From the cell containing the given text, extract its center point as [x, y] coordinate. 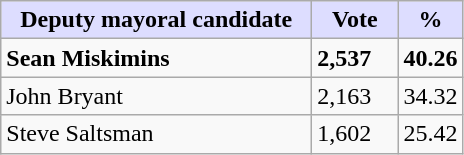
34.32 [430, 96]
40.26 [430, 58]
2,537 [355, 58]
1,602 [355, 134]
2,163 [355, 96]
Deputy mayoral candidate [156, 20]
Sean Miskimins [156, 58]
Vote [355, 20]
25.42 [430, 134]
% [430, 20]
John Bryant [156, 96]
Steve Saltsman [156, 134]
